Determine the [X, Y] coordinate at the center of the cell enclosing the given text.  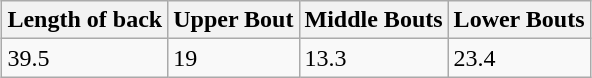
19 [234, 58]
Lower Bouts [519, 20]
23.4 [519, 58]
13.3 [374, 58]
Upper Bout [234, 20]
Middle Bouts [374, 20]
Length of back [85, 20]
39.5 [85, 58]
